Extract the [X, Y] coordinate from the center of the cell holding the provided text.  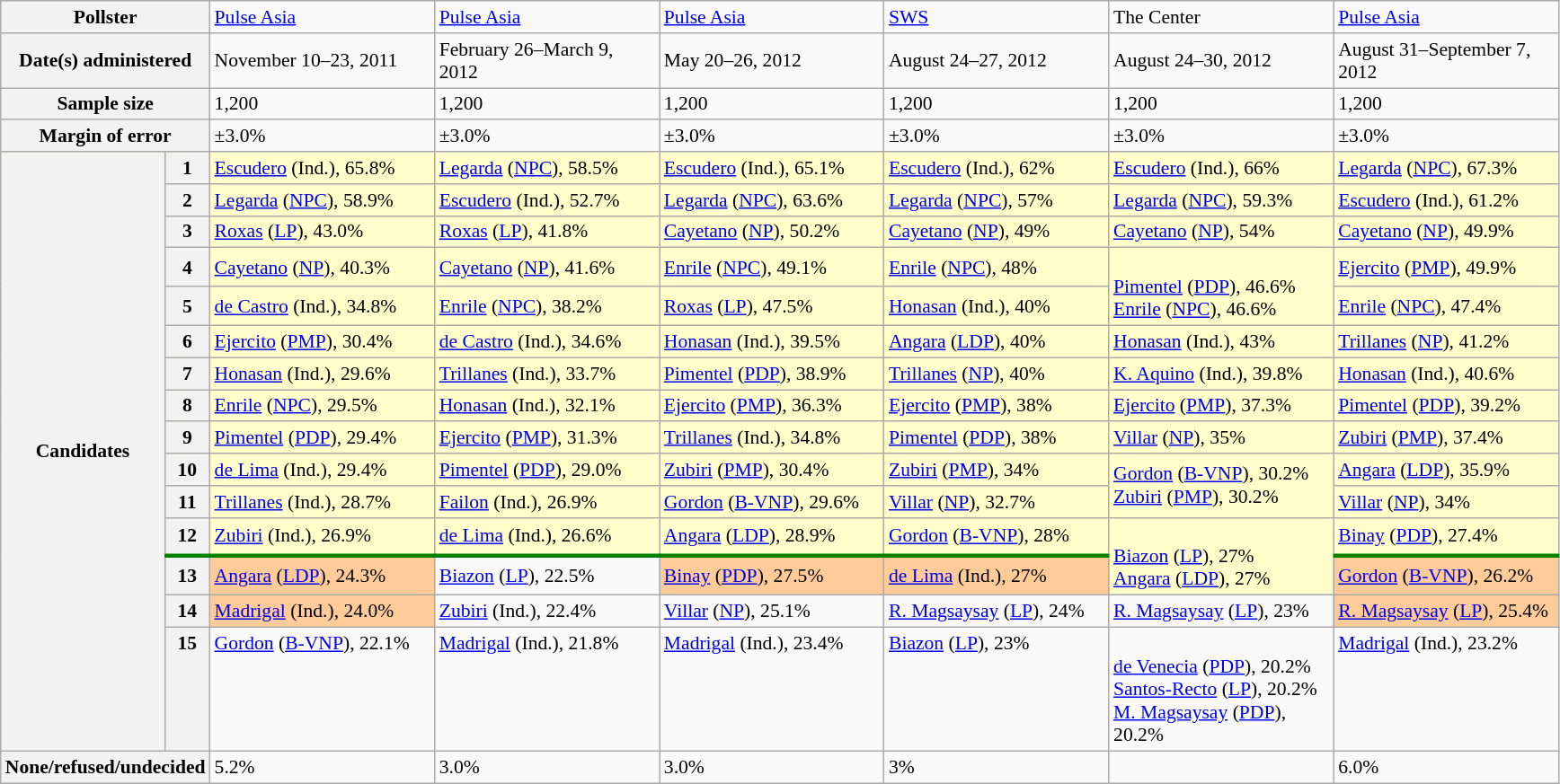
Enrile (NPC), 49.1% [772, 268]
7 [187, 374]
Madrigal (Ind.), 23.2% [1446, 690]
May 20–26, 2012 [772, 61]
Ejercito (PMP), 30.4% [323, 342]
13 [187, 577]
Angara (LDP), 35.9% [1446, 470]
de Castro (Ind.), 34.6% [547, 342]
R. Magsaysay (LP), 25.4% [1446, 612]
Trillanes (NP), 40% [997, 374]
Gordon (B-VNP), 26.2% [1446, 577]
Legarda (NPC), 67.3% [1446, 168]
Binay (PDP), 27.5% [772, 577]
Sample size [106, 104]
Roxas (LP), 47.5% [772, 305]
12 [187, 537]
Madrigal (Ind.), 24.0% [323, 612]
Legarda (NPC), 57% [997, 200]
Pollster [106, 17]
Gordon (B-VNP), 30.2% Zubiri (PMP), 30.2% [1221, 485]
Trillanes (Ind.), 33.7% [547, 374]
15 [187, 690]
Angara (LDP), 24.3% [323, 577]
Honasan (Ind.), 40% [997, 305]
14 [187, 612]
4 [187, 268]
de Castro (Ind.), 34.8% [323, 305]
Zubiri (PMP), 34% [997, 470]
Madrigal (Ind.), 21.8% [547, 690]
Ejercito (PMP), 31.3% [547, 438]
Roxas (LP), 43.0% [323, 232]
Cayetano (NP), 49% [997, 232]
SWS [997, 17]
Villar (NP), 32.7% [997, 502]
Pimentel (PDP), 29.4% [323, 438]
11 [187, 502]
2 [187, 200]
Honasan (Ind.), 43% [1221, 342]
Enrile (NPC), 47.4% [1446, 305]
3 [187, 232]
K. Aquino (Ind.), 39.8% [1221, 374]
Legarda (NPC), 59.3% [1221, 200]
Cayetano (NP), 49.9% [1446, 232]
Zubiri (Ind.), 22.4% [547, 612]
The Center [1221, 17]
9 [187, 438]
Ejercito (PMP), 37.3% [1221, 406]
R. Magsaysay (LP), 23% [1221, 612]
Escudero (Ind.), 65.1% [772, 168]
Honasan (Ind.), 32.1% [547, 406]
Roxas (LP), 41.8% [547, 232]
Angara (LDP), 28.9% [772, 537]
Gordon (B-VNP), 29.6% [772, 502]
Ejercito (PMP), 36.3% [772, 406]
Trillanes (Ind.), 34.8% [772, 438]
10 [187, 470]
Pimentel (PDP), 46.6% Enrile (NPC), 46.6% [1221, 287]
Pimentel (PDP), 29.0% [547, 470]
Madrigal (Ind.), 23.4% [772, 690]
R. Magsaysay (LP), 24% [997, 612]
November 10–23, 2011 [323, 61]
Escudero (Ind.), 61.2% [1446, 200]
Gordon (B-VNP), 28% [997, 537]
Escudero (Ind.), 65.8% [323, 168]
Ejercito (PMP), 38% [997, 406]
Margin of error [106, 137]
None/refused/undecided [106, 767]
Escudero (Ind.), 62% [997, 168]
Cayetano (NP), 54% [1221, 232]
Villar (NP), 25.1% [772, 612]
Enrile (NPC), 29.5% [323, 406]
Enrile (NPC), 38.2% [547, 305]
Binay (PDP), 27.4% [1446, 537]
Villar (NP), 34% [1446, 502]
Date(s) administered [106, 61]
Legarda (NPC), 58.9% [323, 200]
de Venecia (PDP), 20.2% Santos-Recto (LP), 20.2% M. Magsaysay (PDP), 20.2% [1221, 690]
Zubiri (Ind.), 26.9% [323, 537]
Pimentel (PDP), 38% [997, 438]
8 [187, 406]
Zubiri (PMP), 30.4% [772, 470]
Ejercito (PMP), 49.9% [1446, 268]
Zubiri (PMP), 37.4% [1446, 438]
Cayetano (NP), 40.3% [323, 268]
Pimentel (PDP), 38.9% [772, 374]
Candidates [83, 451]
Failon (Ind.), 26.9% [547, 502]
Biazon (LP), 23% [997, 690]
August 24–30, 2012 [1221, 61]
Gordon (B-VNP), 22.1% [323, 690]
5.2% [323, 767]
August 31–September 7, 2012 [1446, 61]
3% [997, 767]
Honasan (Ind.), 40.6% [1446, 374]
de Lima (Ind.), 29.4% [323, 470]
Villar (NP), 35% [1221, 438]
Enrile (NPC), 48% [997, 268]
Biazon (LP), 22.5% [547, 577]
August 24–27, 2012 [997, 61]
Escudero (Ind.), 52.7% [547, 200]
Legarda (NPC), 58.5% [547, 168]
Legarda (NPC), 63.6% [772, 200]
Cayetano (NP), 41.6% [547, 268]
Escudero (Ind.), 66% [1221, 168]
1 [187, 168]
Angara (LDP), 40% [997, 342]
February 26–March 9, 2012 [547, 61]
de Lima (Ind.), 27% [997, 577]
Honasan (Ind.), 39.5% [772, 342]
6 [187, 342]
Trillanes (NP), 41.2% [1446, 342]
Cayetano (NP), 50.2% [772, 232]
6.0% [1446, 767]
Biazon (LP), 27% Angara (LDP), 27% [1221, 557]
Trillanes (Ind.), 28.7% [323, 502]
Honasan (Ind.), 29.6% [323, 374]
5 [187, 305]
de Lima (Ind.), 26.6% [547, 537]
Pimentel (PDP), 39.2% [1446, 406]
